Find where the given text appears and provide that cell's center as [x, y] coordinate. 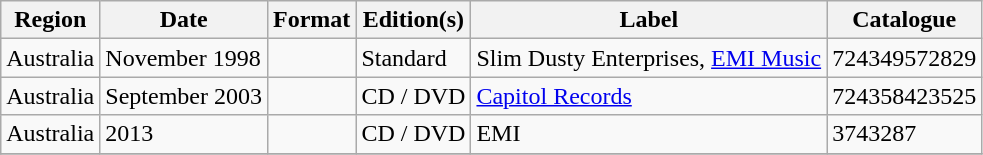
November 1998 [184, 58]
2013 [184, 134]
Standard [414, 58]
724349572829 [904, 58]
724358423525 [904, 96]
Edition(s) [414, 20]
Slim Dusty Enterprises, EMI Music [649, 58]
Capitol Records [649, 96]
EMI [649, 134]
Region [50, 20]
Label [649, 20]
Date [184, 20]
Format [311, 20]
Catalogue [904, 20]
September 2003 [184, 96]
3743287 [904, 134]
